Detect which cell encompasses the target text, then output its (x, y) center coordinate. 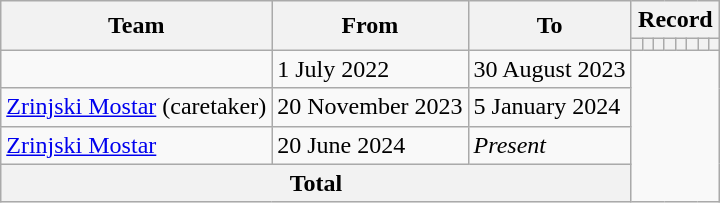
Zrinjski Mostar (136, 145)
20 November 2023 (370, 107)
To (550, 26)
Record (675, 20)
20 June 2024 (370, 145)
Total (316, 183)
1 July 2022 (370, 69)
From (370, 26)
Present (550, 145)
30 August 2023 (550, 69)
Zrinjski Mostar (caretaker) (136, 107)
Team (136, 26)
5 January 2024 (550, 107)
